Output the (X, Y) coordinate of the center of the cell containing the given text.  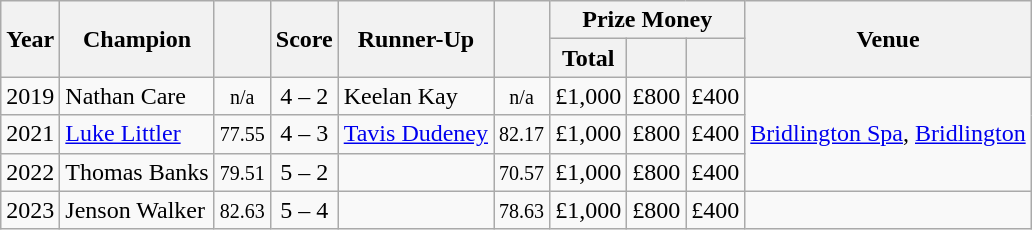
Venue (888, 39)
2019 (30, 96)
Tavis Dudeney (416, 134)
2023 (30, 210)
78.63 (522, 210)
Nathan Care (137, 96)
Bridlington Spa, Bridlington (888, 134)
4 – 3 (304, 134)
Year (30, 39)
Total (588, 58)
79.51 (242, 172)
5 – 4 (304, 210)
Prize Money (648, 20)
5 – 2 (304, 172)
77.55 (242, 134)
4 – 2 (304, 96)
Jenson Walker (137, 210)
2022 (30, 172)
Keelan Kay (416, 96)
Champion (137, 39)
Luke Littler (137, 134)
82.63 (242, 210)
Runner-Up (416, 39)
2021 (30, 134)
Thomas Banks (137, 172)
82.17 (522, 134)
Score (304, 39)
70.57 (522, 172)
